Detect which cell encompasses the target text, then output its (x, y) center coordinate. 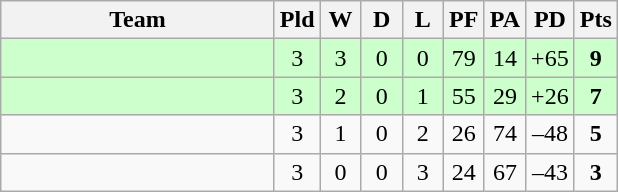
+65 (550, 58)
26 (464, 134)
5 (596, 134)
+26 (550, 96)
55 (464, 96)
79 (464, 58)
D (382, 20)
L (422, 20)
29 (504, 96)
PA (504, 20)
24 (464, 172)
PD (550, 20)
PF (464, 20)
7 (596, 96)
67 (504, 172)
Pld (297, 20)
74 (504, 134)
14 (504, 58)
W (340, 20)
9 (596, 58)
–43 (550, 172)
Pts (596, 20)
Team (138, 20)
–48 (550, 134)
